Detect which cell encompasses the target text, then output its (x, y) center coordinate. 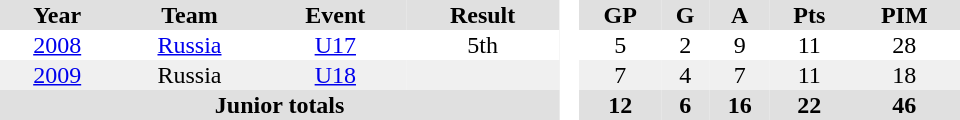
9 (740, 45)
5th (482, 45)
A (740, 15)
18 (904, 75)
4 (686, 75)
Junior totals (280, 105)
GP (620, 15)
2008 (57, 45)
PIM (904, 15)
Team (189, 15)
Year (57, 15)
12 (620, 105)
G (686, 15)
6 (686, 105)
Result (482, 15)
U18 (336, 75)
28 (904, 45)
22 (809, 105)
5 (620, 45)
2 (686, 45)
2009 (57, 75)
Pts (809, 15)
U17 (336, 45)
46 (904, 105)
16 (740, 105)
Event (336, 15)
